Pinpoint the cell where the given text exists, returning its [x, y] midpoint coordinate. 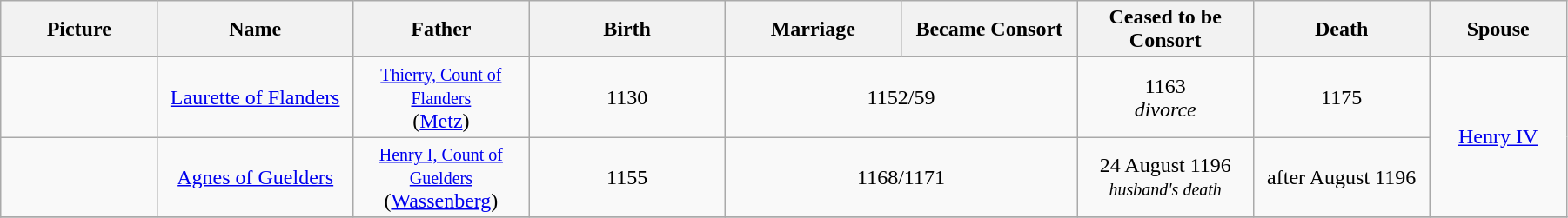
Name [256, 30]
Father [441, 30]
Henry I, Count of Guelders(Wassenberg) [441, 177]
Agnes of Guelders [256, 177]
Picture [79, 30]
1163divorce [1165, 97]
1168/1171 [901, 177]
after August 1196 [1341, 177]
Thierry, Count of Flanders(Metz) [441, 97]
Henry IV [1498, 137]
Ceased to be Consort [1165, 30]
Became Consort [989, 30]
1155 [627, 177]
24 August 1196husband's death [1165, 177]
Spouse [1498, 30]
1130 [627, 97]
Birth [627, 30]
1152/59 [901, 97]
Laurette of Flanders [256, 97]
Marriage [813, 30]
1175 [1341, 97]
Death [1341, 30]
